Return the (x, y) coordinate for the center point of the cell that contains the specified text.  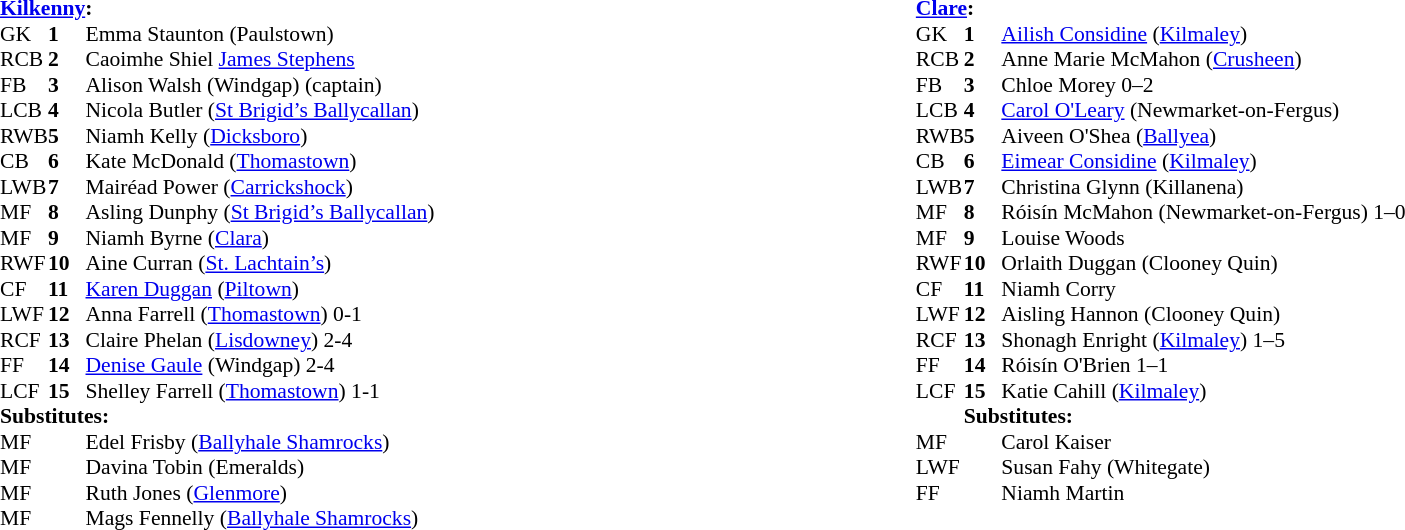
Orlaith Duggan (Clooney Quin) (1203, 263)
Kate McDonald (Thomastown) (260, 161)
Niamh Martin (1203, 493)
Emma Staunton (Paulstown) (260, 34)
Claire Phelan (Lisdowney) 2-4 (260, 340)
Asling Dunphy (St Brigid’s Ballycallan) (260, 213)
Niamh Corry (1203, 289)
Mairéad Power (Carrickshock) (260, 187)
Katie Cahill (Kilmaley) (1203, 391)
Róisín O'Brien 1–1 (1203, 365)
Shonagh Enright (Kilmaley) 1–5 (1203, 340)
Nicola Butler (St Brigid’s Ballycallan) (260, 111)
Róisín McMahon (Newmarket-on-Fergus) 1–0 (1203, 213)
Denise Gaule (Windgap) 2-4 (260, 365)
Karen Duggan (Piltown) (260, 289)
Chloe Morey 0–2 (1203, 85)
Shelley Farrell (Thomastown) 1-1 (260, 391)
Davina Tobin (Emeralds) (260, 467)
Ruth Jones (Glenmore) (260, 493)
Substitutes: (217, 417)
Aine Curran (St. Lachtain’s) (260, 263)
Louise Woods (1203, 238)
Alison Walsh (Windgap) (captain) (260, 85)
Aisling Hannon (Clooney Quin) (1203, 315)
Anne Marie McMahon (Crusheen) (1203, 59)
Anna Farrell (Thomastown) 0-1 (260, 315)
Carol Kaiser (1203, 442)
Aiveen O'Shea (Ballyea) (1203, 136)
Caoimhe Shiel James Stephens (260, 59)
Ailish Considine (Kilmaley) (1203, 34)
Niamh Byrne (Clara) (260, 238)
Niamh Kelly (Dicksboro) (260, 136)
Edel Frisby (Ballyhale Shamrocks) (260, 442)
Christina Glynn (Killanena) (1203, 187)
Eimear Considine (Kilmaley) (1203, 161)
Susan Fahy (Whitegate) (1203, 467)
Carol O'Leary (Newmarket-on-Fergus) (1203, 111)
